Identify which cell holds the provided text, then report its [X, Y] central coordinate. 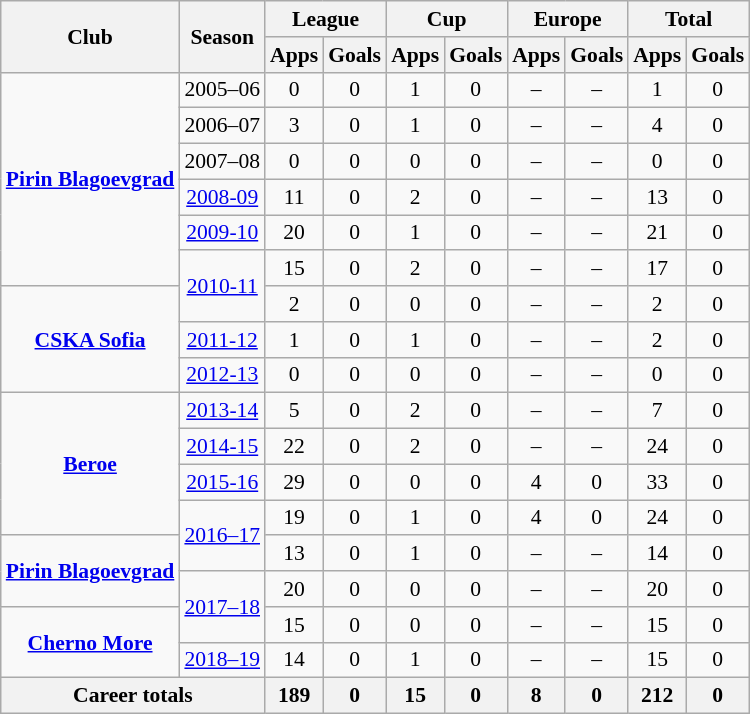
29 [294, 482]
League [326, 19]
2015-16 [222, 482]
2014-15 [222, 447]
Club [90, 36]
2009-10 [222, 233]
212 [657, 696]
2006–07 [222, 126]
17 [657, 269]
2018–19 [222, 660]
11 [294, 197]
2017–18 [222, 606]
Cherno More [90, 642]
Total [688, 19]
2013-14 [222, 411]
2008-09 [222, 197]
3 [294, 126]
7 [657, 411]
Beroe [90, 464]
33 [657, 482]
2005–06 [222, 90]
2011-12 [222, 340]
21 [657, 233]
22 [294, 447]
5 [294, 411]
189 [294, 696]
8 [536, 696]
Career totals [133, 696]
2007–08 [222, 162]
CSKA Sofia [90, 340]
2016–17 [222, 536]
Europe [568, 19]
Season [222, 36]
2010-11 [222, 286]
Cup [446, 19]
2012-13 [222, 375]
19 [294, 518]
